Identify which cell holds the provided text, then report its [x, y] central coordinate. 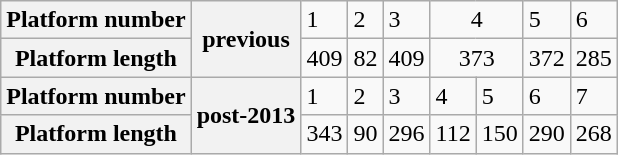
268 [594, 134]
343 [324, 134]
150 [500, 134]
296 [406, 134]
373 [476, 58]
7 [594, 96]
372 [546, 58]
285 [594, 58]
112 [453, 134]
post-2013 [246, 115]
90 [366, 134]
82 [366, 58]
290 [546, 134]
previous [246, 39]
